Capture the cell that displays the provided text and extract its [X, Y] central coordinate. 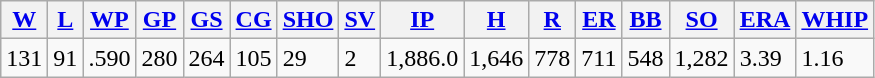
ERA [765, 20]
SO [702, 20]
L [66, 20]
IP [422, 20]
264 [206, 58]
GP [160, 20]
105 [254, 58]
BB [646, 20]
548 [646, 58]
1,646 [496, 58]
131 [24, 58]
H [496, 20]
WP [110, 20]
ER [599, 20]
1.16 [835, 58]
91 [66, 58]
280 [160, 58]
CG [254, 20]
778 [552, 58]
W [24, 20]
29 [308, 58]
SV [360, 20]
711 [599, 58]
1,282 [702, 58]
SHO [308, 20]
3.39 [765, 58]
.590 [110, 58]
R [552, 20]
WHIP [835, 20]
2 [360, 58]
GS [206, 20]
1,886.0 [422, 58]
